Locate the cell with the specified text and output its [X, Y] center coordinate. 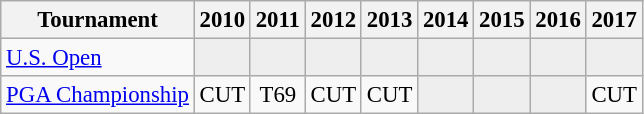
PGA Championship [98, 95]
2017 [614, 20]
2014 [446, 20]
2013 [389, 20]
2011 [278, 20]
2010 [222, 20]
2012 [333, 20]
U.S. Open [98, 58]
Tournament [98, 20]
2015 [502, 20]
2016 [558, 20]
T69 [278, 95]
